Pinpoint the cell where the given text exists, returning its (X, Y) midpoint coordinate. 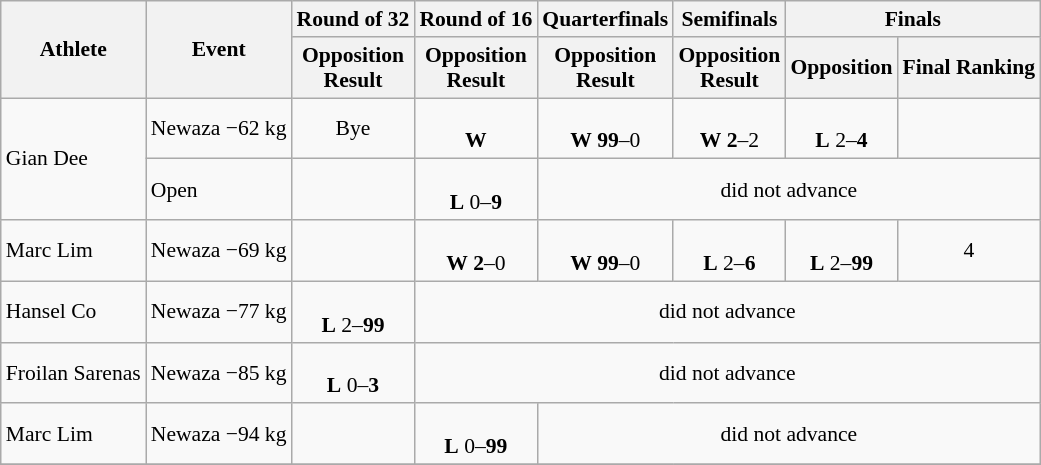
Semifinals (729, 19)
W (476, 128)
Opposition (841, 68)
Newaza −62 kg (219, 128)
Gian Dee (74, 159)
Newaza −85 kg (219, 372)
4 (970, 250)
L 0–99 (476, 434)
W 2–0 (476, 250)
Round of 32 (354, 19)
W 2–2 (729, 128)
Bye (354, 128)
Newaza −94 kg (219, 434)
L 2–4 (841, 128)
Finals (912, 19)
Open (219, 190)
Newaza −77 kg (219, 312)
Event (219, 50)
L 0–3 (354, 372)
Final Ranking (970, 68)
Round of 16 (476, 19)
Athlete (74, 50)
Quarterfinals (605, 19)
L 0–9 (476, 190)
Froilan Sarenas (74, 372)
Newaza −69 kg (219, 250)
Hansel Co (74, 312)
L 2–6 (729, 250)
